Locate the cell with the specified text and output its (X, Y) center coordinate. 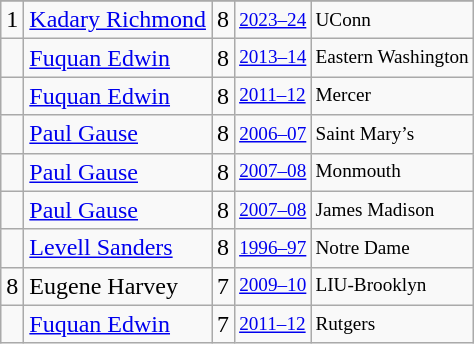
2013–14 (273, 58)
Levell Sanders (118, 248)
2023–24 (273, 20)
2006–07 (273, 134)
Mercer (392, 96)
Eastern Washington (392, 58)
LIU-Brooklyn (392, 286)
UConn (392, 20)
2009–10 (273, 286)
1996–97 (273, 248)
Eugene Harvey (118, 286)
Monmouth (392, 172)
James Madison (392, 210)
Saint Mary’s (392, 134)
Rutgers (392, 324)
1 (12, 20)
Kadary Richmond (118, 20)
Notre Dame (392, 248)
